Search for the cell housing the specified text and yield its (X, Y) center coordinate. 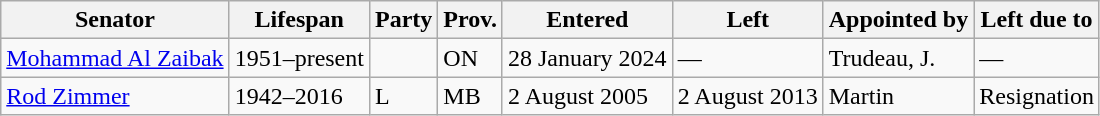
Trudeau, J. (898, 58)
Appointed by (898, 20)
L (403, 96)
Martin (898, 96)
Senator (115, 20)
MB (470, 96)
Left due to (1037, 20)
Left (748, 20)
Rod Zimmer (115, 96)
2 August 2005 (587, 96)
1942–2016 (299, 96)
Prov. (470, 20)
ON (470, 58)
28 January 2024 (587, 58)
Mohammad Al Zaibak (115, 58)
Entered (587, 20)
Lifespan (299, 20)
Party (403, 20)
1951–present (299, 58)
2 August 2013 (748, 96)
Resignation (1037, 96)
